Scan for the cell matching the given text and deliver its (X, Y) coordinate at center. 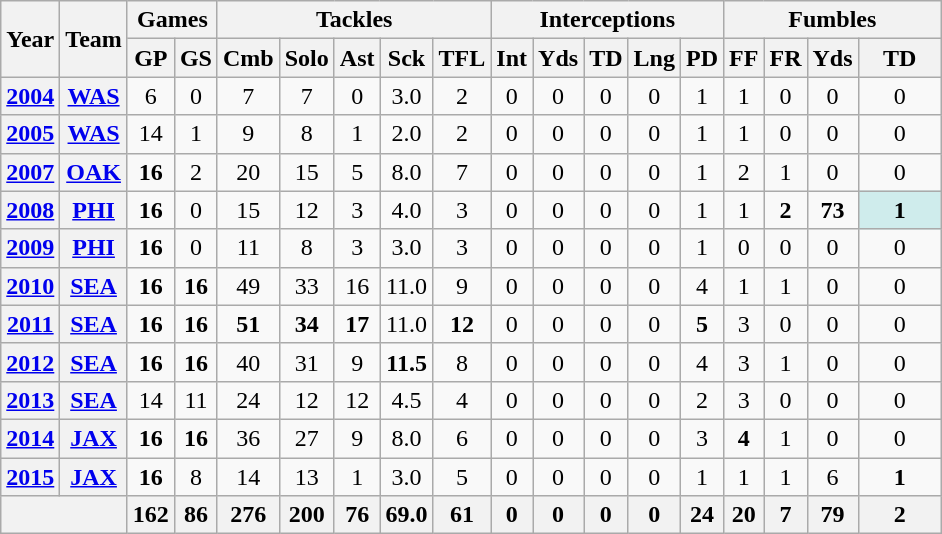
Sck (406, 58)
2013 (30, 400)
79 (832, 515)
Tackles (354, 20)
2005 (30, 134)
GS (196, 58)
2009 (30, 248)
2014 (30, 438)
200 (306, 515)
PD (702, 58)
2007 (30, 172)
Fumbles (833, 20)
31 (306, 362)
2008 (30, 210)
2010 (30, 286)
Int (512, 58)
61 (462, 515)
FR (786, 58)
Ast (357, 58)
Games (172, 20)
69.0 (406, 515)
51 (248, 324)
11.5 (406, 362)
Year (30, 39)
2011 (30, 324)
4.5 (406, 400)
FF (744, 58)
Solo (306, 58)
34 (306, 324)
2012 (30, 362)
2004 (30, 96)
86 (196, 515)
73 (832, 210)
36 (248, 438)
13 (306, 477)
17 (357, 324)
2.0 (406, 134)
276 (248, 515)
27 (306, 438)
40 (248, 362)
33 (306, 286)
Interceptions (608, 20)
4.0 (406, 210)
Lng (654, 58)
TFL (462, 58)
Team (94, 39)
Cmb (248, 58)
GP (150, 58)
76 (357, 515)
162 (150, 515)
2015 (30, 477)
OAK (94, 172)
49 (248, 286)
